Locate the cell with the specified text and output its (X, Y) center coordinate. 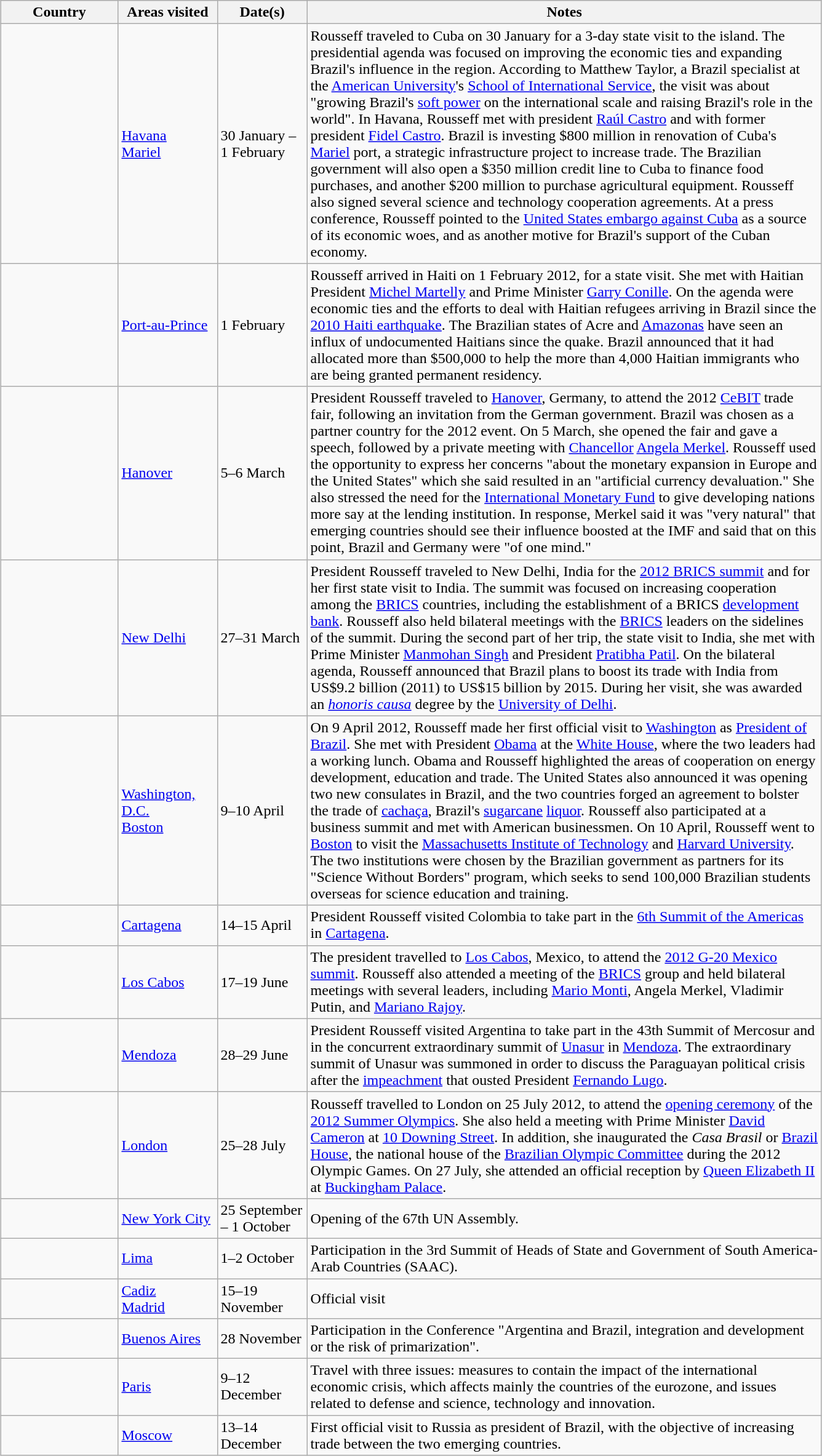
9–10 April (262, 810)
Lima (167, 1258)
New Delhi (167, 638)
Hanover (167, 473)
First official visit to Russia as president of Brazil, with the objective of increasing trade between the two emerging countries. (564, 1435)
30 January – 1 February (262, 144)
1–2 October (262, 1258)
London (167, 1145)
Cartagena (167, 926)
HavanaMariel (167, 144)
Opening of the 67th UN Assembly. (564, 1218)
Date(s) (262, 12)
17–19 June (262, 982)
Los Cabos (167, 982)
Participation in the Conference "Argentina and Brazil, integration and development or the risk of primarization". (564, 1339)
1 February (262, 325)
President Rousseff visited Colombia to take part in the 6th Summit of the Americas in Cartagena. (564, 926)
Washington, D.C.Boston (167, 810)
5–6 March (262, 473)
Notes (564, 12)
Port-au-Prince (167, 325)
New York City (167, 1218)
13–14 December (262, 1435)
CadizMadrid (167, 1298)
28–29 June (262, 1055)
9–12 December (262, 1387)
15–19 November (262, 1298)
Participation in the 3rd Summit of Heads of State and Government of South America-Arab Countries (SAAC). (564, 1258)
Country (59, 12)
Areas visited (167, 12)
25 September – 1 October (262, 1218)
Paris (167, 1387)
14–15 April (262, 926)
Moscow (167, 1435)
28 November (262, 1339)
25–28 July (262, 1145)
Official visit (564, 1298)
27–31 March (262, 638)
Mendoza (167, 1055)
Buenos Aires (167, 1339)
